Identify which cell holds the provided text, then report its [x, y] central coordinate. 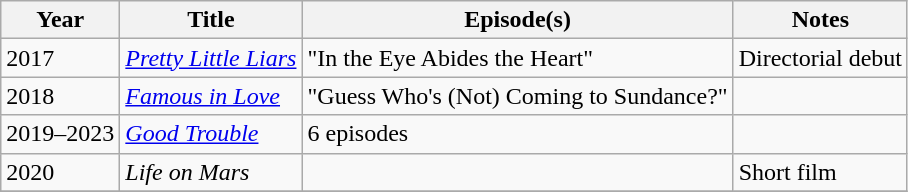
"In the Eye Abides the Heart" [518, 58]
Short film [820, 172]
Pretty Little Liars [211, 58]
2019–2023 [60, 134]
2018 [60, 96]
Directorial debut [820, 58]
Life on Mars [211, 172]
2020 [60, 172]
Good Trouble [211, 134]
Episode(s) [518, 20]
Year [60, 20]
"Guess Who's (Not) Coming to Sundance?" [518, 96]
Title [211, 20]
Famous in Love [211, 96]
2017 [60, 58]
6 episodes [518, 134]
Notes [820, 20]
